Scan for the cell matching the given text and deliver its (X, Y) coordinate at center. 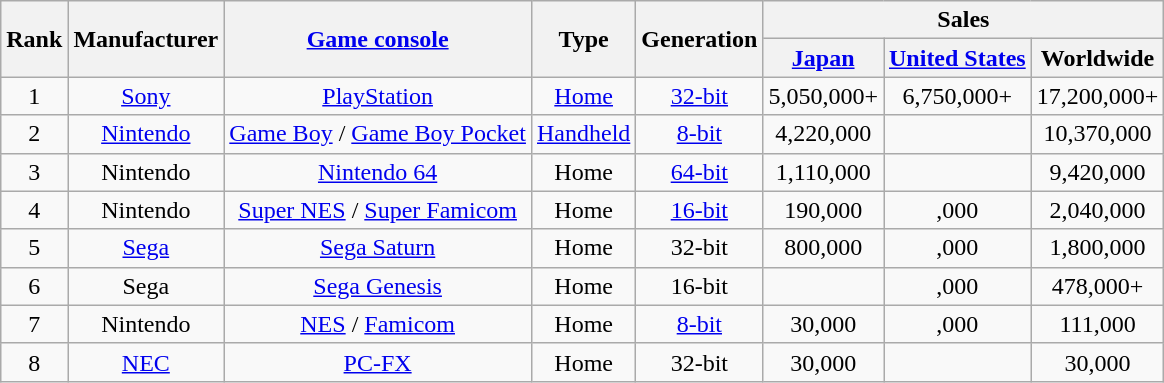
478,000+ (1098, 286)
2 (34, 134)
4,220,000 (824, 134)
4 (34, 210)
6 (34, 286)
Game console (378, 39)
3 (34, 172)
Game Boy / Game Boy Pocket (378, 134)
2,040,000 (1098, 210)
Sega Saturn (378, 248)
800,000 (824, 248)
1,110,000 (824, 172)
Sony (146, 96)
1 (34, 96)
9,420,000 (1098, 172)
United States (958, 58)
5 (34, 248)
PC-FX (378, 362)
NEC (146, 362)
8 (34, 362)
Sega Genesis (378, 286)
Rank (34, 39)
64-bit (700, 172)
Sales (964, 20)
7 (34, 324)
Type (583, 39)
1,800,000 (1098, 248)
Generation (700, 39)
111,000 (1098, 324)
Handheld (583, 134)
Nintendo 64 (378, 172)
6,750,000+ (958, 96)
17,200,000+ (1098, 96)
Super NES / Super Famicom (378, 210)
NES / Famicom (378, 324)
190,000 (824, 210)
Japan (824, 58)
Worldwide (1098, 58)
PlayStation (378, 96)
5,050,000+ (824, 96)
Manufacturer (146, 39)
10,370,000 (1098, 134)
